Return the [x, y] coordinate for the center point of the cell that contains the specified text.  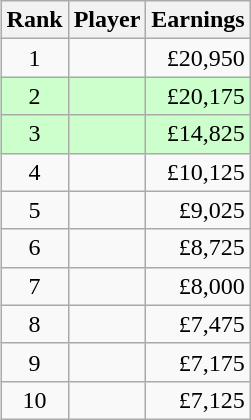
5 [34, 210]
9 [34, 362]
Earnings [198, 20]
Rank [34, 20]
£14,825 [198, 134]
10 [34, 400]
2 [34, 96]
£7,175 [198, 362]
3 [34, 134]
£8,000 [198, 286]
1 [34, 58]
£9,025 [198, 210]
6 [34, 248]
7 [34, 286]
8 [34, 324]
£10,125 [198, 172]
4 [34, 172]
£20,950 [198, 58]
£8,725 [198, 248]
£7,475 [198, 324]
Player [107, 20]
£7,125 [198, 400]
£20,175 [198, 96]
